Search for the cell housing the specified text and yield its [x, y] center coordinate. 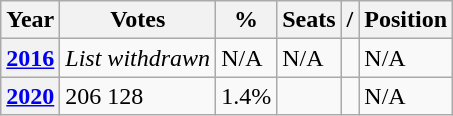
Position [406, 20]
Seats [309, 20]
/ [350, 20]
Votes [138, 20]
206 128 [138, 96]
1.4% [246, 96]
Year [30, 20]
List withdrawn [138, 58]
% [246, 20]
2020 [30, 96]
2016 [30, 58]
